Scan for the cell matching the given text and deliver its [X, Y] coordinate at center. 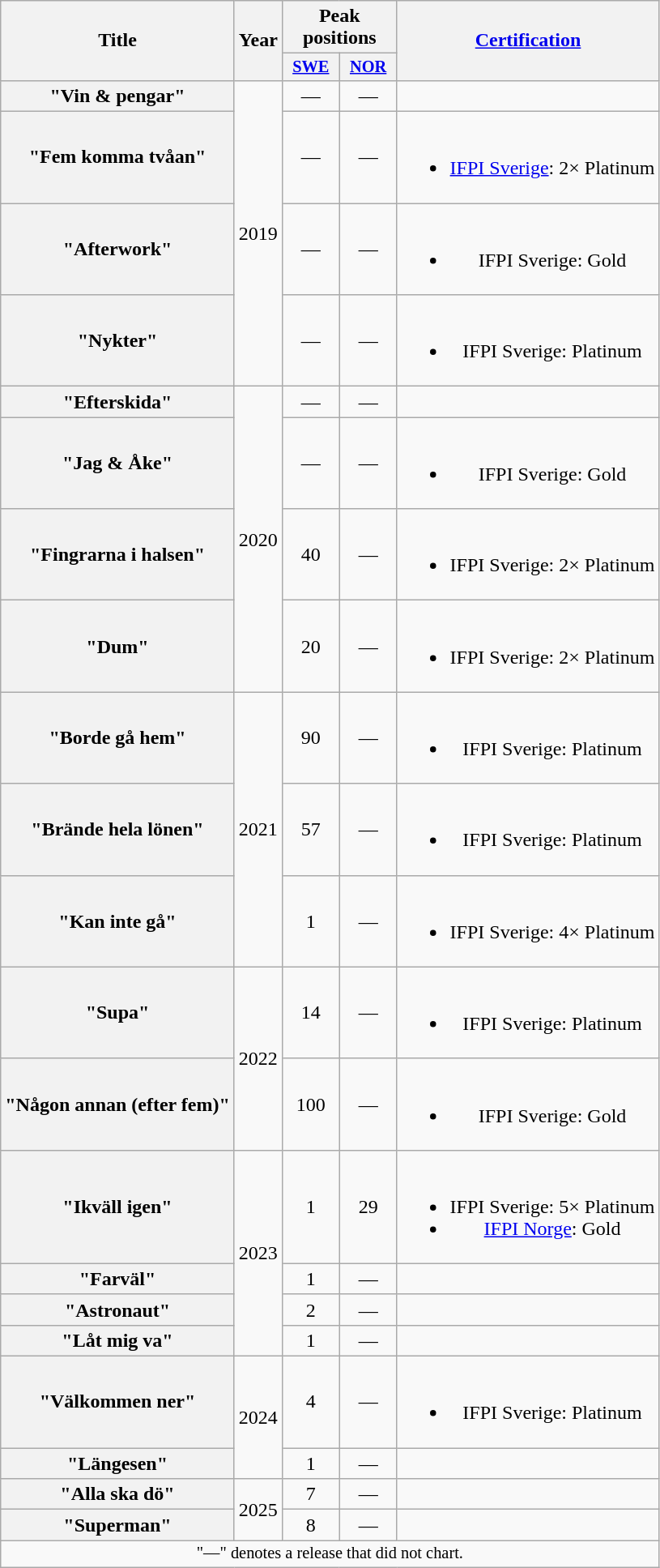
2024 [258, 1418]
"Vin & pengar" [118, 96]
"Superman" [118, 1525]
"—" denotes a release that did not chart. [330, 1554]
"Borde gå hem" [118, 737]
4 [311, 1402]
"Någon annan (efter fem)" [118, 1104]
2022 [258, 1058]
"Fem komma tvåan" [118, 157]
"Astronaut" [118, 1310]
"Dum" [118, 647]
20 [311, 647]
2 [311, 1310]
7 [311, 1494]
"Fingrarna i halsen" [118, 554]
2019 [258, 233]
Title [118, 41]
"Jag & Åke" [118, 464]
"Låt mig va" [118, 1340]
"Välkommen ner" [118, 1402]
Year [258, 41]
"Supa" [118, 1013]
2025 [258, 1510]
"Kan inte gå" [118, 921]
Peak positions [339, 28]
90 [311, 737]
SWE [311, 67]
IFPI Sverige: 5× PlatinumIFPI Norge: Gold [528, 1207]
"Efterskida" [118, 402]
"Alla ska dö" [118, 1494]
IFPI Sverige: 4× Platinum [528, 921]
40 [311, 554]
100 [311, 1104]
14 [311, 1013]
NOR [368, 67]
2023 [258, 1253]
"Afterwork" [118, 250]
8 [311, 1525]
2021 [258, 830]
2020 [258, 540]
Certification [528, 41]
29 [368, 1207]
"Längesen" [118, 1463]
"Nykter" [118, 340]
"Farväl" [118, 1279]
"Brände hela lönen" [118, 830]
57 [311, 830]
"Ikväll igen" [118, 1207]
